For the text-containing cell, return its midpoint in (x, y) coordinate format. 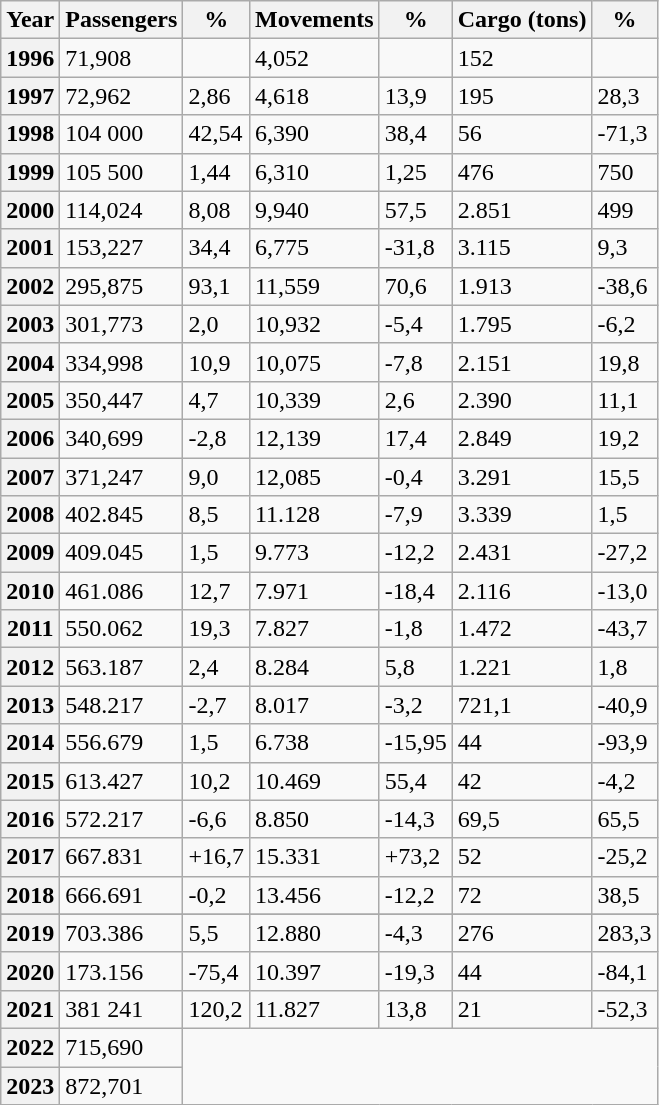
-84,1 (624, 971)
42,54 (216, 134)
71,908 (122, 58)
10.397 (314, 971)
13,9 (416, 96)
4,7 (216, 400)
93,1 (216, 286)
-4,2 (624, 781)
2.390 (522, 400)
2013 (30, 705)
2.431 (522, 553)
10.469 (314, 781)
19,2 (624, 438)
2005 (30, 400)
7.827 (314, 629)
-71,3 (624, 134)
2,0 (216, 324)
8.284 (314, 667)
2017 (30, 857)
Cargo (tons) (522, 20)
703.386 (122, 933)
-3,2 (416, 705)
2014 (30, 743)
Year (30, 20)
12,085 (314, 477)
715,690 (122, 1047)
104 000 (122, 134)
+73,2 (416, 857)
2006 (30, 438)
461.086 (122, 591)
613.427 (122, 781)
2016 (30, 819)
153,227 (122, 248)
11,559 (314, 286)
-25,2 (624, 857)
65,5 (624, 819)
3.339 (522, 515)
72 (522, 895)
6,775 (314, 248)
667.831 (122, 857)
283,3 (624, 933)
1,25 (416, 172)
-31,8 (416, 248)
-93,9 (624, 743)
42 (522, 781)
10,9 (216, 362)
17,4 (416, 438)
499 (624, 210)
-38,6 (624, 286)
2012 (30, 667)
2018 (30, 895)
2.851 (522, 210)
350,447 (122, 400)
12.880 (314, 933)
2010 (30, 591)
1998 (30, 134)
1999 (30, 172)
52 (522, 857)
152 (522, 58)
70,6 (416, 286)
72,962 (122, 96)
1.913 (522, 286)
301,773 (122, 324)
4,052 (314, 58)
21 (522, 1009)
-18,4 (416, 591)
1.221 (522, 667)
721,1 (522, 705)
-75,4 (216, 971)
-15,95 (416, 743)
8.850 (314, 819)
-6,6 (216, 819)
2002 (30, 286)
-2,8 (216, 438)
173.156 (122, 971)
2007 (30, 477)
-43,7 (624, 629)
563.187 (122, 667)
2,6 (416, 400)
572.217 (122, 819)
2.116 (522, 591)
2001 (30, 248)
2003 (30, 324)
114,024 (122, 210)
2,4 (216, 667)
548.217 (122, 705)
2015 (30, 781)
-4,3 (416, 933)
1997 (30, 96)
334,998 (122, 362)
9,940 (314, 210)
5,5 (216, 933)
2008 (30, 515)
1996 (30, 58)
371,247 (122, 477)
556.679 (122, 743)
19,3 (216, 629)
-7,9 (416, 515)
+16,7 (216, 857)
7.971 (314, 591)
-52,3 (624, 1009)
872,701 (122, 1085)
5,8 (416, 667)
550.062 (122, 629)
276 (522, 933)
2004 (30, 362)
34,4 (216, 248)
-2,7 (216, 705)
105 500 (122, 172)
-27,2 (624, 553)
6,310 (314, 172)
9.773 (314, 553)
-7,8 (416, 362)
28,3 (624, 96)
11.128 (314, 515)
2022 (30, 1047)
10,075 (314, 362)
12,139 (314, 438)
Movements (314, 20)
69,5 (522, 819)
38,5 (624, 895)
8.017 (314, 705)
6.738 (314, 743)
409.045 (122, 553)
666.691 (122, 895)
2011 (30, 629)
2.151 (522, 362)
2,86 (216, 96)
56 (522, 134)
4,618 (314, 96)
10,339 (314, 400)
-0,2 (216, 895)
8,08 (216, 210)
-5,4 (416, 324)
57,5 (416, 210)
13.456 (314, 895)
9,3 (624, 248)
9,0 (216, 477)
2020 (30, 971)
750 (624, 172)
-1,8 (416, 629)
2009 (30, 553)
1.472 (522, 629)
15,5 (624, 477)
1.795 (522, 324)
11,1 (624, 400)
2021 (30, 1009)
2023 (30, 1085)
2019 (30, 933)
2000 (30, 210)
-0,4 (416, 477)
-14,3 (416, 819)
10,2 (216, 781)
13,8 (416, 1009)
-40,9 (624, 705)
295,875 (122, 286)
55,4 (416, 781)
-13,0 (624, 591)
Passengers (122, 20)
12,7 (216, 591)
195 (522, 96)
8,5 (216, 515)
120,2 (216, 1009)
381 241 (122, 1009)
10,932 (314, 324)
402.845 (122, 515)
38,4 (416, 134)
3.291 (522, 477)
-6,2 (624, 324)
19,8 (624, 362)
15.331 (314, 857)
6,390 (314, 134)
1,8 (624, 667)
11.827 (314, 1009)
1,44 (216, 172)
476 (522, 172)
3.115 (522, 248)
2.849 (522, 438)
-19,3 (416, 971)
340,699 (122, 438)
